Locate the cell with the specified text and output its [X, Y] center coordinate. 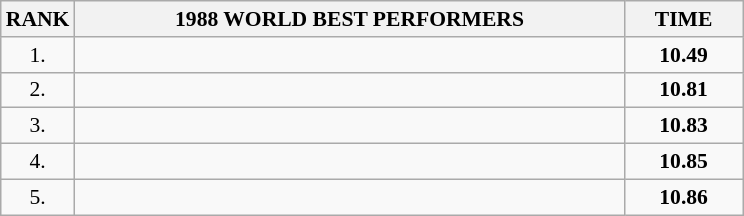
RANK [38, 19]
3. [38, 126]
10.49 [684, 55]
10.86 [684, 197]
1. [38, 55]
4. [38, 162]
10.85 [684, 162]
2. [38, 90]
5. [38, 197]
10.81 [684, 90]
1988 WORLD BEST PERFORMERS [349, 19]
TIME [684, 19]
10.83 [684, 126]
